Determine the [x, y] coordinate at the center of the cell enclosing the given text.  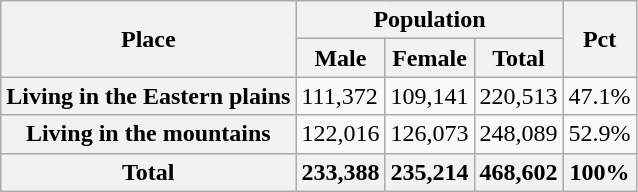
220,513 [518, 96]
248,089 [518, 134]
Pct [600, 39]
52.9% [600, 134]
126,073 [430, 134]
233,388 [340, 172]
235,214 [430, 172]
111,372 [340, 96]
Living in the Eastern plains [148, 96]
Population [430, 20]
47.1% [600, 96]
100% [600, 172]
Place [148, 39]
109,141 [430, 96]
Female [430, 58]
468,602 [518, 172]
Male [340, 58]
Living in the mountains [148, 134]
122,016 [340, 134]
